Return (x, y) of the center of cell containing provided text 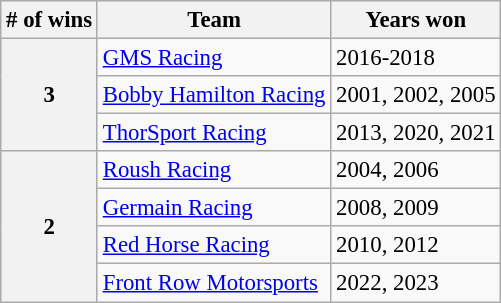
Red Horse Racing (214, 245)
Front Row Motorsports (214, 283)
GMS Racing (214, 58)
2022, 2023 (416, 283)
Germain Racing (214, 208)
# of wins (50, 20)
2004, 2006 (416, 170)
2013, 2020, 2021 (416, 133)
3 (50, 96)
2016-2018 (416, 58)
2 (50, 226)
2008, 2009 (416, 208)
2001, 2002, 2005 (416, 95)
Team (214, 20)
Years won (416, 20)
2010, 2012 (416, 245)
Bobby Hamilton Racing (214, 95)
Roush Racing (214, 170)
ThorSport Racing (214, 133)
